Search for the cell housing the specified text and yield its [x, y] center coordinate. 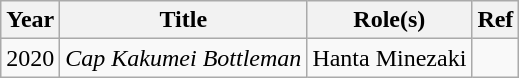
Role(s) [390, 20]
Year [30, 20]
Title [184, 20]
Hanta Minezaki [390, 58]
2020 [30, 58]
Ref [496, 20]
Cap Kakumei Bottleman [184, 58]
